Search for the cell housing the specified text and yield its (x, y) center coordinate. 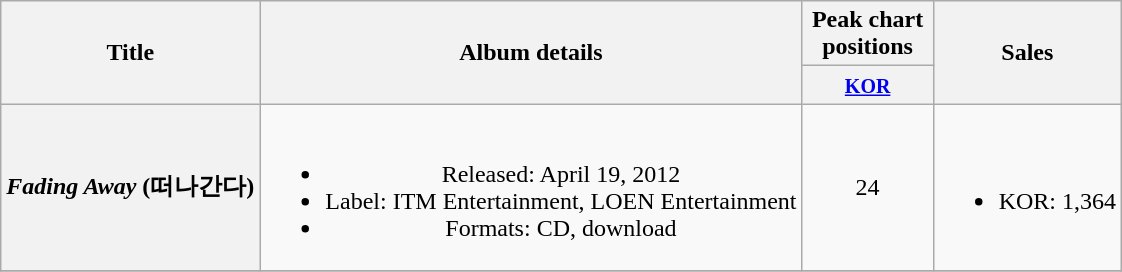
KOR (868, 85)
Released: April 19, 2012Label: ITM Entertainment, LOEN EntertainmentFormats: CD, download (531, 188)
Peak chart positions (868, 34)
Fading Away (떠나간다) (130, 188)
Sales (1027, 52)
KOR: 1,364 (1027, 188)
24 (868, 188)
Album details (531, 52)
Title (130, 52)
